For the text-containing cell, return its midpoint in (X, Y) coordinate format. 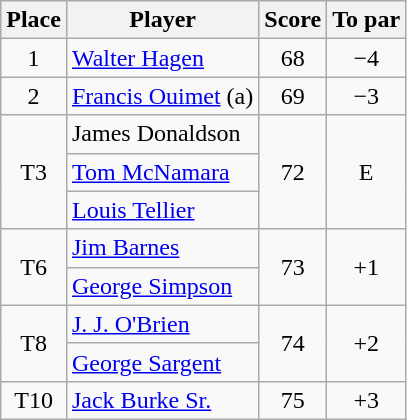
Place (34, 20)
T10 (34, 400)
Score (293, 20)
73 (293, 267)
E (366, 172)
J. J. O'Brien (162, 324)
72 (293, 172)
Player (162, 20)
+3 (366, 400)
Jim Barnes (162, 248)
T8 (34, 343)
Jack Burke Sr. (162, 400)
−4 (366, 58)
To par (366, 20)
T6 (34, 267)
George Simpson (162, 286)
Tom McNamara (162, 172)
James Donaldson (162, 134)
1 (34, 58)
+1 (366, 267)
Louis Tellier (162, 210)
69 (293, 96)
−3 (366, 96)
Francis Ouimet (a) (162, 96)
Walter Hagen (162, 58)
2 (34, 96)
74 (293, 343)
68 (293, 58)
George Sargent (162, 362)
75 (293, 400)
T3 (34, 172)
+2 (366, 343)
